Pinpoint the cell where the given text exists, returning its [x, y] midpoint coordinate. 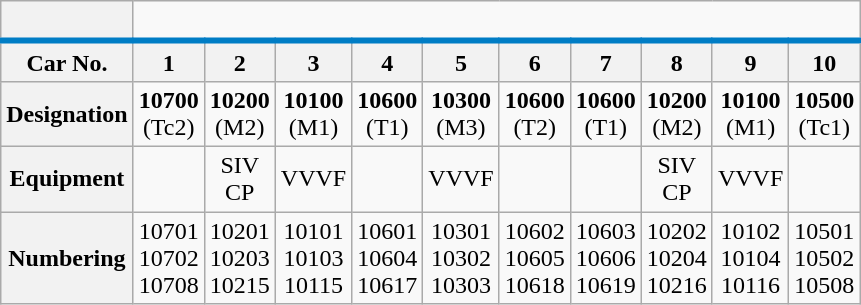
101011010310115 [313, 258]
10600 (T2) [534, 114]
105011050210508 [824, 258]
7 [606, 61]
102021020410216 [676, 258]
Designation [67, 114]
106011060410617 [388, 258]
106021060510618 [534, 258]
3 [313, 61]
102011020310215 [240, 258]
8 [676, 61]
10 [824, 61]
Car No. [67, 61]
101021010410116 [750, 258]
10300 (M3) [461, 114]
10700 (Tc2) [168, 114]
103011030210303 [461, 258]
2 [240, 61]
SIVCP [676, 178]
4 [388, 61]
6 [534, 61]
5 [461, 61]
1 [168, 61]
Numbering [67, 258]
Equipment [67, 178]
10500 (Tc1) [824, 114]
SIV CP [240, 178]
9 [750, 61]
107011070210708 [168, 258]
106031060610619 [606, 258]
